Return [X, Y] of the center of cell containing provided text 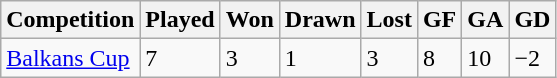
Won [250, 20]
10 [486, 58]
−2 [532, 58]
GF [439, 20]
1 [320, 58]
Balkans Cup [70, 58]
Competition [70, 20]
GD [532, 20]
8 [439, 58]
GA [486, 20]
Played [180, 20]
Drawn [320, 20]
7 [180, 58]
Lost [389, 20]
